Output the [X, Y] coordinate of the center of the cell containing the given text.  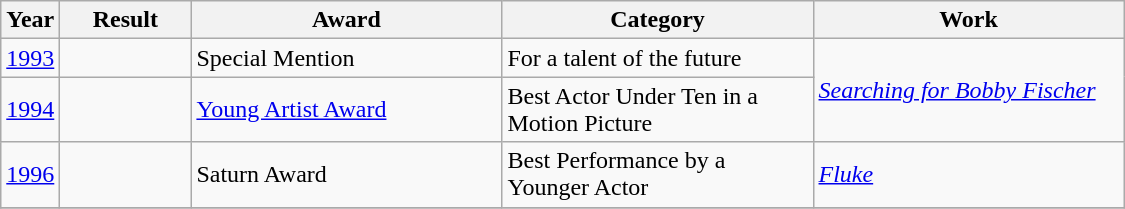
Best Actor Under Ten in a Motion Picture [658, 110]
Category [658, 20]
Work [968, 20]
1993 [30, 58]
Searching for Bobby Fischer [968, 90]
Saturn Award [346, 174]
Young Artist Award [346, 110]
Award [346, 20]
Result [126, 20]
Best Performance by a Younger Actor [658, 174]
For a talent of the future [658, 58]
1994 [30, 110]
1996 [30, 174]
Year [30, 20]
Special Mention [346, 58]
Fluke [968, 174]
